Determine the [x, y] coordinate at the center of the cell enclosing the given text.  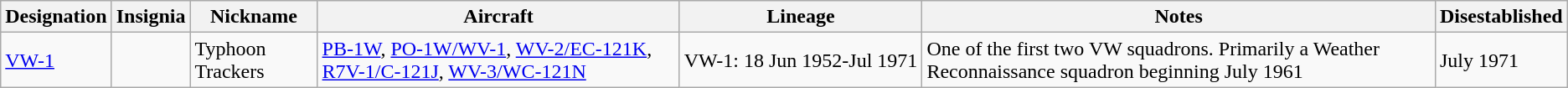
PB-1W, PO-1W/WV-1, WV-2/EC-121K, R7V-1/C-121J, WV-3/WC-121N [498, 60]
Typhoon Trackers [254, 60]
Disestablished [1501, 17]
Notes [1179, 17]
Nickname [254, 17]
Designation [56, 17]
One of the first two VW squadrons. Primarily a Weather Reconnaissance squadron beginning July 1961 [1179, 60]
July 1971 [1501, 60]
VW-1 [56, 60]
VW-1: 18 Jun 1952-Jul 1971 [801, 60]
Insignia [151, 17]
Lineage [801, 17]
Aircraft [498, 17]
